Search for the cell housing the specified text and yield its [x, y] center coordinate. 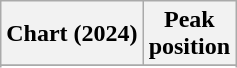
Peakposition [189, 34]
Chart (2024) [72, 34]
